Identify which cell holds the provided text, then report its [x, y] central coordinate. 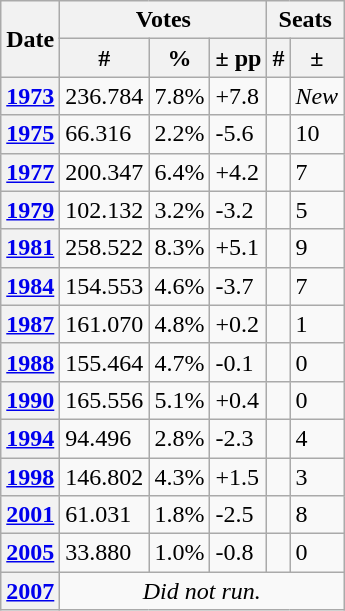
2.8% [180, 438]
258.522 [104, 248]
-3.7 [238, 286]
165.556 [104, 400]
4.7% [180, 362]
4 [317, 438]
4.3% [180, 477]
2001 [30, 515]
1975 [30, 134]
Seats [306, 20]
146.802 [104, 477]
Votes [164, 20]
1973 [30, 96]
+1.5 [238, 477]
154.553 [104, 286]
1988 [30, 362]
-5.6 [238, 134]
1987 [30, 324]
-0.1 [238, 362]
61.031 [104, 515]
33.880 [104, 553]
2007 [30, 591]
-3.2 [238, 210]
-2.5 [238, 515]
± [317, 58]
2.2% [180, 134]
2005 [30, 553]
1.8% [180, 515]
1 [317, 324]
161.070 [104, 324]
66.316 [104, 134]
155.464 [104, 362]
7.8% [180, 96]
-2.3 [238, 438]
1998 [30, 477]
3 [317, 477]
8 [317, 515]
1979 [30, 210]
5 [317, 210]
1984 [30, 286]
8.3% [180, 248]
102.132 [104, 210]
94.496 [104, 438]
1981 [30, 248]
236.784 [104, 96]
4.8% [180, 324]
+5.1 [238, 248]
5.1% [180, 400]
6.4% [180, 172]
+7.8 [238, 96]
1.0% [180, 553]
-0.8 [238, 553]
1994 [30, 438]
3.2% [180, 210]
± pp [238, 58]
+0.4 [238, 400]
200.347 [104, 172]
10 [317, 134]
4.6% [180, 286]
9 [317, 248]
Date [30, 39]
1990 [30, 400]
+0.2 [238, 324]
New [317, 96]
1977 [30, 172]
Did not run. [202, 591]
+4.2 [238, 172]
% [180, 58]
